Provide the (x, y) coordinate of the cell's center where the given text is located.  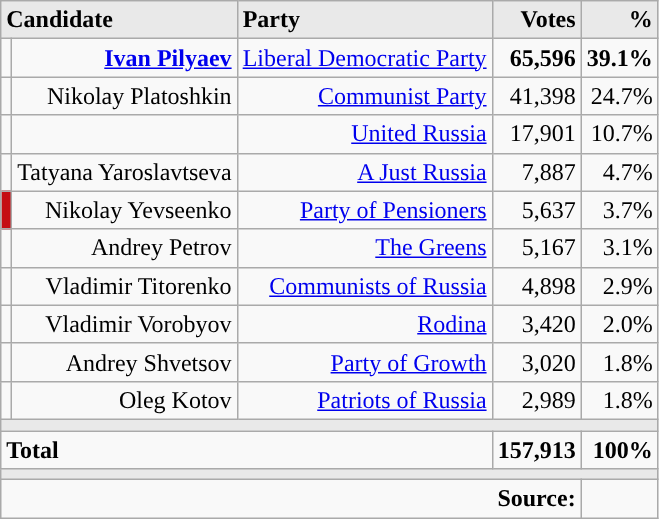
2.9% (620, 286)
4.7% (620, 172)
4,898 (536, 286)
Liberal Democratic Party (364, 58)
3.1% (620, 248)
24.7% (620, 96)
5,637 (536, 210)
Oleg Kotov (124, 400)
5,167 (536, 248)
Andrey Petrov (124, 248)
100% (620, 449)
Candidate (119, 20)
157,913 (536, 449)
2.0% (620, 324)
Patriots of Russia (364, 400)
The Greens (364, 248)
Party (364, 20)
17,901 (536, 134)
Vladimir Titorenko (124, 286)
Nikolay Yevseenko (124, 210)
Vladimir Vorobyov (124, 324)
Party of Pensioners (364, 210)
3.7% (620, 210)
Source: (291, 499)
10.7% (620, 134)
% (620, 20)
Rodina (364, 324)
Communists of Russia (364, 286)
Communist Party (364, 96)
United Russia (364, 134)
A Just Russia (364, 172)
39.1% (620, 58)
Nikolay Platoshkin (124, 96)
Andrey Shvetsov (124, 362)
65,596 (536, 58)
Votes (536, 20)
3,020 (536, 362)
Total (246, 449)
7,887 (536, 172)
41,398 (536, 96)
Tatyana Yaroslavtseva (124, 172)
3,420 (536, 324)
Ivan Pilyaev (124, 58)
Party of Growth (364, 362)
2,989 (536, 400)
